Determine the (x, y) coordinate at the center of the cell enclosing the given text.  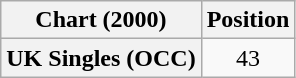
UK Singles (OCC) (101, 58)
Chart (2000) (101, 20)
43 (248, 58)
Position (248, 20)
